Detect which cell encompasses the target text, then output its (x, y) center coordinate. 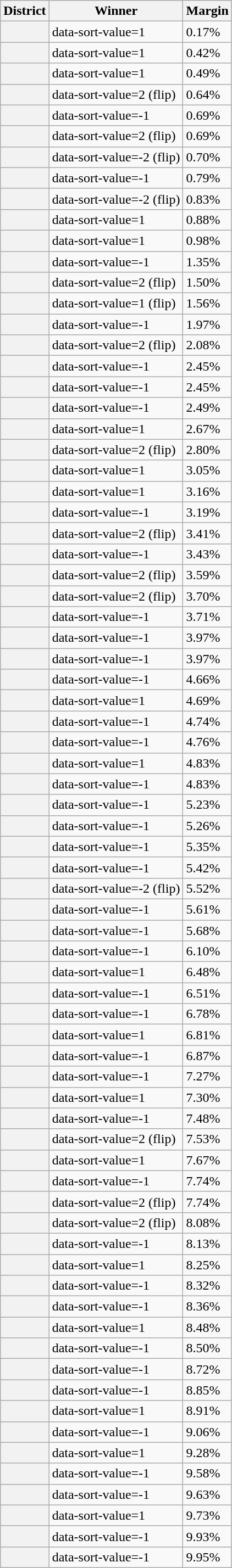
8.85% (207, 1390)
4.69% (207, 701)
7.48% (207, 1118)
8.36% (207, 1307)
0.79% (207, 178)
5.42% (207, 867)
2.80% (207, 450)
8.08% (207, 1223)
data-sort-value=1 (flip) (116, 304)
1.56% (207, 304)
3.59% (207, 575)
6.48% (207, 972)
8.25% (207, 1264)
8.72% (207, 1369)
5.23% (207, 805)
7.53% (207, 1139)
8.91% (207, 1411)
3.41% (207, 533)
3.70% (207, 596)
6.87% (207, 1056)
1.50% (207, 283)
4.66% (207, 680)
7.30% (207, 1097)
0.98% (207, 240)
9.63% (207, 1494)
1.97% (207, 324)
6.81% (207, 1035)
9.93% (207, 1536)
0.49% (207, 74)
3.05% (207, 471)
5.52% (207, 888)
8.32% (207, 1286)
3.16% (207, 491)
8.48% (207, 1328)
District (25, 11)
7.27% (207, 1077)
6.10% (207, 951)
5.35% (207, 847)
3.43% (207, 554)
8.50% (207, 1348)
6.78% (207, 1014)
9.73% (207, 1515)
5.26% (207, 826)
0.70% (207, 157)
0.42% (207, 53)
Margin (207, 11)
4.74% (207, 721)
9.06% (207, 1432)
3.19% (207, 512)
6.51% (207, 993)
Winner (116, 11)
0.64% (207, 94)
9.95% (207, 1557)
5.68% (207, 931)
1.35% (207, 262)
3.71% (207, 617)
9.58% (207, 1474)
5.61% (207, 909)
2.67% (207, 429)
4.76% (207, 742)
7.67% (207, 1160)
2.08% (207, 345)
0.88% (207, 220)
0.83% (207, 199)
0.17% (207, 32)
9.28% (207, 1453)
2.49% (207, 408)
8.13% (207, 1244)
